Return (x, y) of the center of cell containing provided text 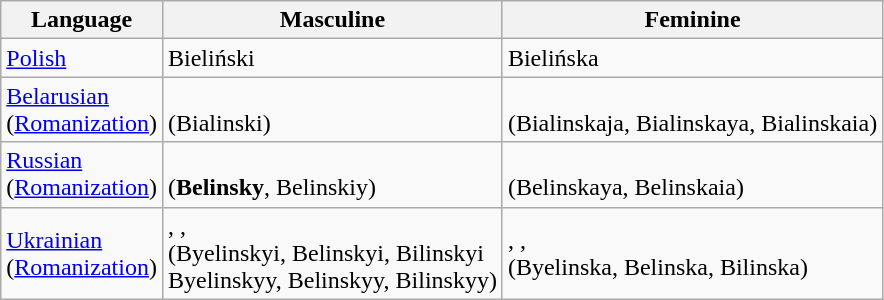
, , (Byelinskyi, Belinskyi, Bilinskyi Byelinskyy, Belinskyy, Bilinskyy) (332, 253)
(Belinskaya, Belinskaia) (692, 174)
Feminine (692, 20)
Masculine (332, 20)
Bieliński (332, 58)
Belarusian (Romanization) (82, 110)
(Bialinskaja, Bialinskaya, Bialinskaia) (692, 110)
, , (Byelinska, Belinska, Bilinska) (692, 253)
Language (82, 20)
Ukrainian (Romanization) (82, 253)
(Bialinski) (332, 110)
Polish (82, 58)
(Belinsky, Belinskiy) (332, 174)
Russian (Romanization) (82, 174)
Bielińska (692, 58)
